Search for the cell housing the specified text and yield its [x, y] center coordinate. 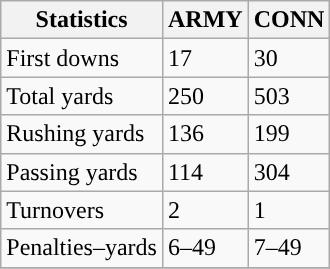
199 [289, 134]
30 [289, 58]
17 [205, 58]
136 [205, 134]
114 [205, 172]
6–49 [205, 248]
CONN [289, 20]
Turnovers [82, 210]
Rushing yards [82, 134]
Penalties–yards [82, 248]
250 [205, 96]
2 [205, 210]
7–49 [289, 248]
Total yards [82, 96]
304 [289, 172]
503 [289, 96]
ARMY [205, 20]
Passing yards [82, 172]
Statistics [82, 20]
1 [289, 210]
First downs [82, 58]
